Locate the cell with the specified text and output its [x, y] center coordinate. 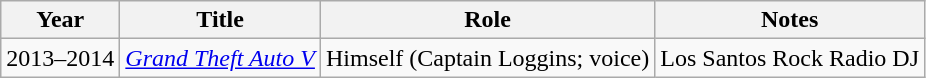
Los Santos Rock Radio DJ [790, 58]
Himself (Captain Loggins; voice) [487, 58]
Title [220, 20]
Role [487, 20]
Year [60, 20]
Notes [790, 20]
2013–2014 [60, 58]
Grand Theft Auto V [220, 58]
